For the text-containing cell, return its midpoint in [X, Y] coordinate format. 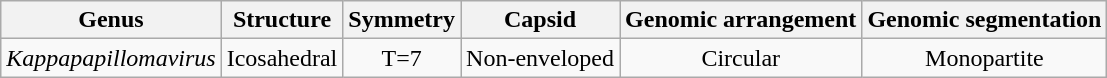
Icosahedral [282, 58]
T=7 [402, 58]
Non-enveloped [540, 58]
Structure [282, 20]
Symmetry [402, 20]
Capsid [540, 20]
Monopartite [984, 58]
Genus [111, 20]
Genomic segmentation [984, 20]
Genomic arrangement [741, 20]
Circular [741, 58]
Kappapapillomavirus [111, 58]
